Pinpoint the cell where the given text exists, returning its [X, Y] midpoint coordinate. 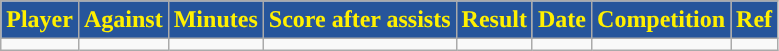
Against [123, 20]
Date [562, 20]
Ref [754, 20]
Competition [662, 20]
Result [494, 20]
Score after assists [360, 20]
Player [40, 20]
Minutes [216, 20]
